For the text-containing cell, return its midpoint in (x, y) coordinate format. 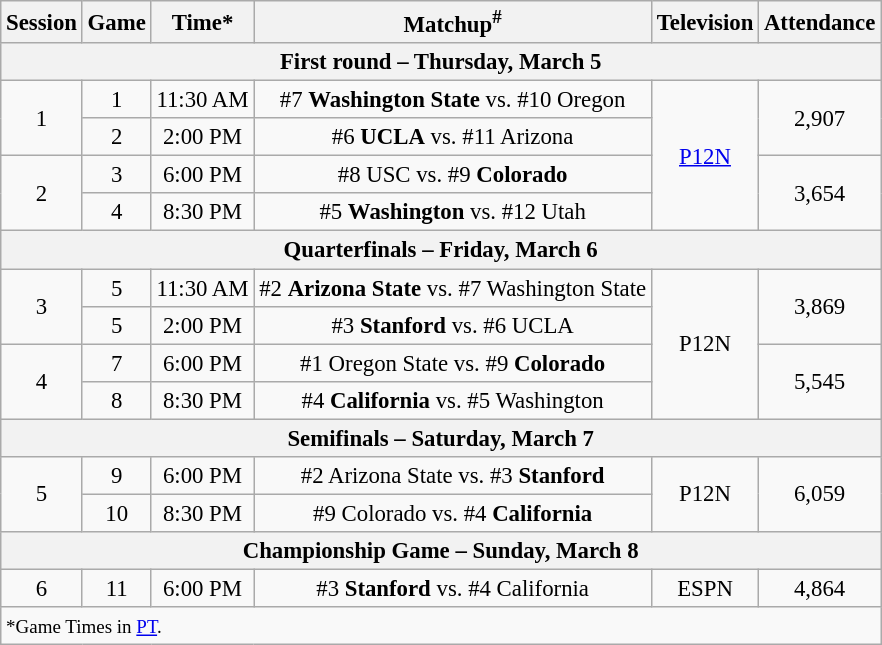
ESPN (704, 588)
*Game Times in PT. (441, 626)
Attendance (820, 22)
6,059 (820, 494)
Quarterfinals – Friday, March 6 (441, 250)
Television (704, 22)
#3 Stanford vs. #4 California (453, 588)
First round – Thursday, March 5 (441, 62)
#2 Arizona State vs. #3 Stanford (453, 476)
4,864 (820, 588)
Semifinals – Saturday, March 7 (441, 438)
10 (116, 513)
#2 Arizona State vs. #7 Washington State (453, 288)
3,654 (820, 194)
#9 Colorado vs. #4 California (453, 513)
9 (116, 476)
#1 Oregon State vs. #9 Colorado (453, 363)
Session (42, 22)
Matchup# (453, 22)
#6 UCLA vs. #11 Arizona (453, 137)
#4 California vs. #5 Washington (453, 400)
7 (116, 363)
5,545 (820, 382)
#3 Stanford vs. #6 UCLA (453, 325)
#5 Washington vs. #12 Utah (453, 213)
2,907 (820, 118)
#8 USC vs. #9 Colorado (453, 175)
6 (42, 588)
Time* (202, 22)
11 (116, 588)
8 (116, 400)
#7 Washington State vs. #10 Oregon (453, 100)
3,869 (820, 306)
Championship Game – Sunday, March 8 (441, 551)
Game (116, 22)
